Find where the given text appears and provide that cell's center as (x, y) coordinate. 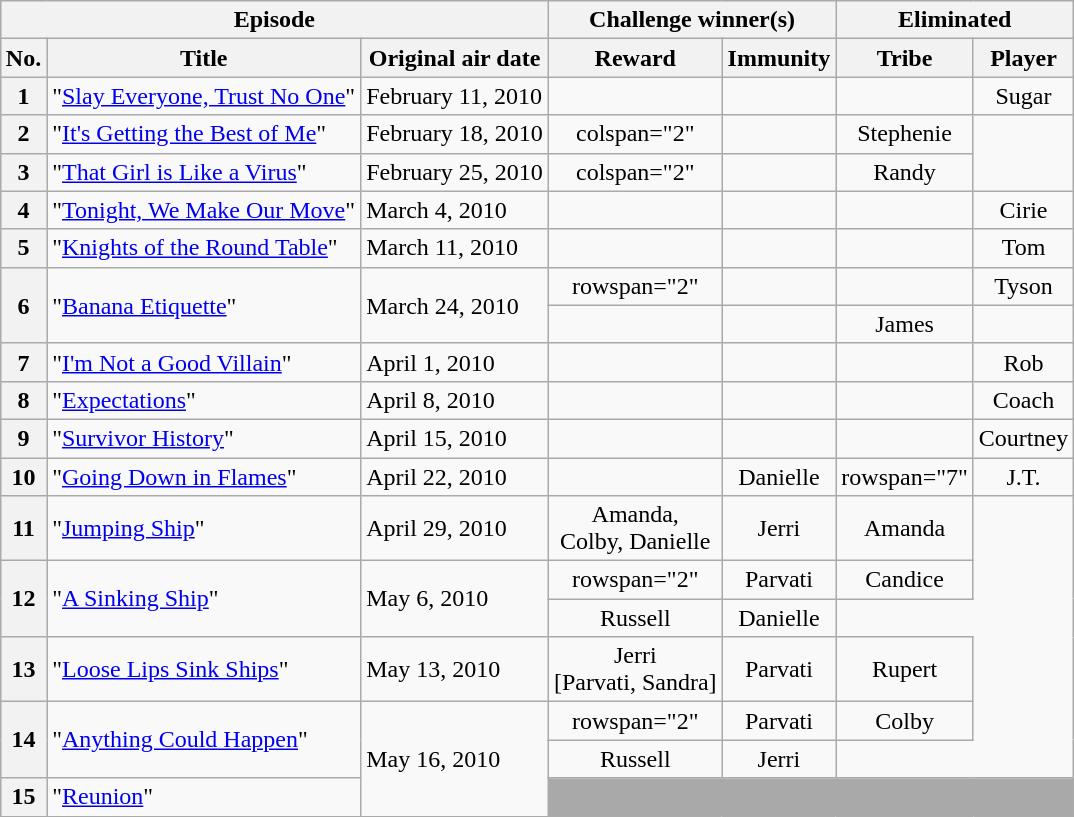
Cirie (1023, 210)
Tyson (1023, 286)
Rob (1023, 362)
February 25, 2010 (455, 172)
Sugar (1023, 96)
Player (1023, 58)
5 (23, 248)
May 16, 2010 (455, 759)
"Knights of the Round Table" (204, 248)
4 (23, 210)
3 (23, 172)
April 1, 2010 (455, 362)
February 18, 2010 (455, 134)
No. (23, 58)
Jerri[Parvati, Sandra] (635, 670)
Coach (1023, 400)
James (905, 324)
8 (23, 400)
"I'm Not a Good Villain" (204, 362)
Amanda,Colby, Danielle (635, 528)
Randy (905, 172)
Episode (274, 20)
April 29, 2010 (455, 528)
"Banana Etiquette" (204, 305)
"Loose Lips Sink Ships" (204, 670)
12 (23, 599)
"It's Getting the Best of Me" (204, 134)
6 (23, 305)
"Going Down in Flames" (204, 477)
14 (23, 740)
"Reunion" (204, 797)
Colby (905, 721)
13 (23, 670)
"That Girl is Like a Virus" (204, 172)
March 11, 2010 (455, 248)
Immunity (779, 58)
April 8, 2010 (455, 400)
Rupert (905, 670)
2 (23, 134)
"Survivor History" (204, 438)
Tom (1023, 248)
9 (23, 438)
Tribe (905, 58)
1 (23, 96)
"Jumping Ship" (204, 528)
11 (23, 528)
February 11, 2010 (455, 96)
March 4, 2010 (455, 210)
"Expectations" (204, 400)
Stephenie (905, 134)
Challenge winner(s) (692, 20)
Original air date (455, 58)
April 22, 2010 (455, 477)
"Slay Everyone, Trust No One" (204, 96)
April 15, 2010 (455, 438)
"A Sinking Ship" (204, 599)
Courtney (1023, 438)
7 (23, 362)
May 6, 2010 (455, 599)
Title (204, 58)
15 (23, 797)
J.T. (1023, 477)
Candice (905, 580)
"Anything Could Happen" (204, 740)
May 13, 2010 (455, 670)
rowspan="7" (905, 477)
March 24, 2010 (455, 305)
Reward (635, 58)
Amanda (905, 528)
Eliminated (955, 20)
10 (23, 477)
"Tonight, We Make Our Move" (204, 210)
